Capture the cell that displays the provided text and extract its (X, Y) central coordinate. 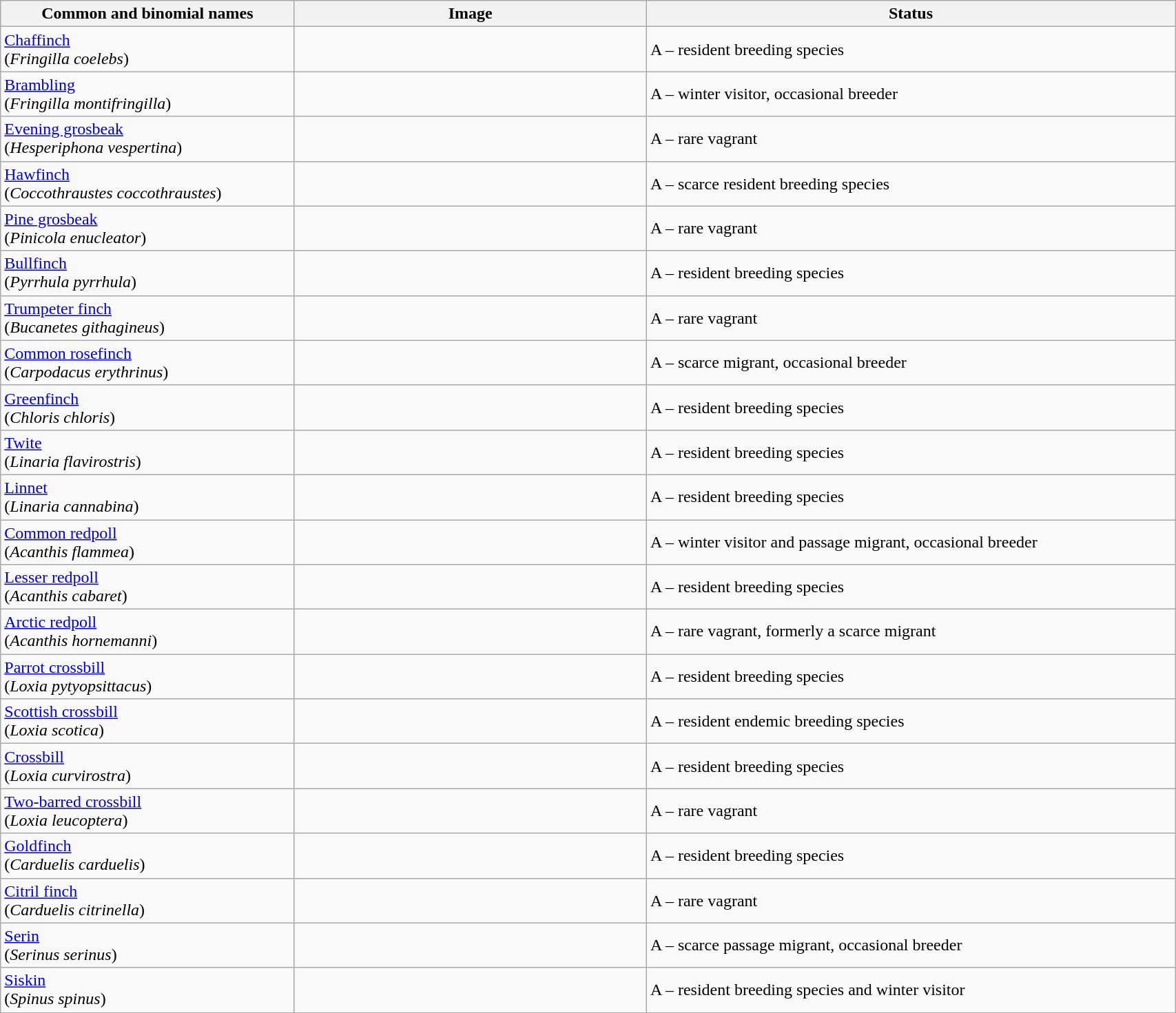
Trumpeter finch(Bucanetes githagineus) (147, 318)
Twite(Linaria flavirostris) (147, 452)
Citril finch(Carduelis citrinella) (147, 901)
Crossbill(Loxia curvirostra) (147, 766)
Linnet(Linaria cannabina) (147, 497)
Two-barred crossbill(Loxia leucoptera) (147, 811)
Chaffinch(Fringilla coelebs) (147, 50)
Common rosefinch(Carpodacus erythrinus) (147, 362)
Image (470, 14)
Parrot crossbill(Loxia pytyopsittacus) (147, 676)
Greenfinch(Chloris chloris) (147, 408)
A – winter visitor, occasional breeder (911, 94)
Scottish crossbill(Loxia scotica) (147, 722)
Goldfinch(Carduelis carduelis) (147, 855)
A – resident endemic breeding species (911, 722)
A – scarce resident breeding species (911, 183)
Arctic redpoll(Acanthis hornemanni) (147, 632)
Lesser redpoll(Acanthis cabaret) (147, 587)
Bullfinch(Pyrrhula pyrrhula) (147, 273)
Serin(Serinus serinus) (147, 945)
Status (911, 14)
Siskin(Spinus spinus) (147, 990)
A – scarce passage migrant, occasional breeder (911, 945)
Common and binomial names (147, 14)
A – winter visitor and passage migrant, occasional breeder (911, 541)
A – resident breeding species and winter visitor (911, 990)
A – rare vagrant, formerly a scarce migrant (911, 632)
Hawfinch(Coccothraustes coccothraustes) (147, 183)
Pine grosbeak(Pinicola enucleator) (147, 229)
Evening grosbeak(Hesperiphona vespertina) (147, 139)
Brambling(Fringilla montifringilla) (147, 94)
A – scarce migrant, occasional breeder (911, 362)
Common redpoll(Acanthis flammea) (147, 541)
